Return [X, Y] of the center of cell containing provided text 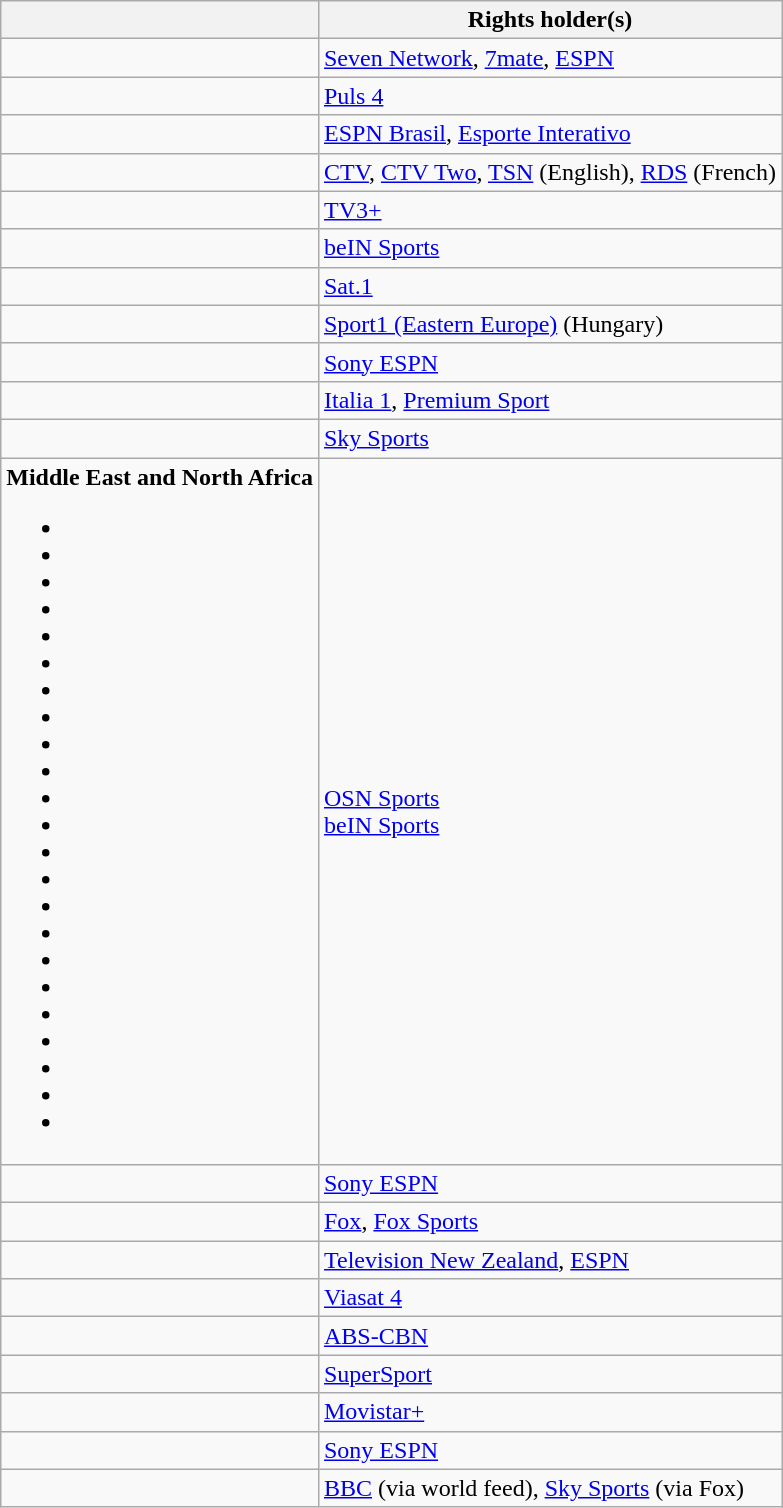
Movistar+ [550, 1412]
Seven Network, 7mate, ESPN [550, 58]
CTV, CTV Two, TSN (English), RDS (French) [550, 172]
Fox, Fox Sports [550, 1222]
Puls 4 [550, 96]
Rights holder(s) [550, 20]
SuperSport [550, 1374]
beIN Sports [550, 248]
Italia 1, Premium Sport [550, 400]
Sky Sports [550, 438]
OSN SportsbeIN Sports [550, 812]
Middle East and North Africa [160, 812]
Sport1 (Eastern Europe) (Hungary) [550, 324]
Sat.1 [550, 286]
Viasat 4 [550, 1298]
BBC (via world feed), Sky Sports (via Fox) [550, 1488]
ESPN Brasil, Esporte Interativo [550, 134]
Television New Zealand, ESPN [550, 1260]
TV3+ [550, 210]
ABS-CBN [550, 1336]
